Find where the given text appears and provide that cell's center as [x, y] coordinate. 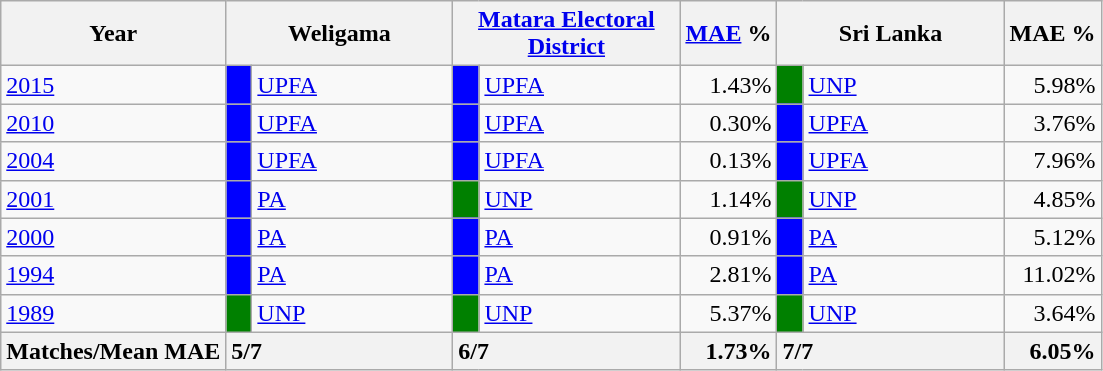
1989 [114, 313]
Weligama [340, 34]
6.05% [1052, 351]
1.43% [728, 85]
2.81% [728, 275]
0.30% [728, 123]
7/7 [890, 351]
3.76% [1052, 123]
1.73% [728, 351]
2010 [114, 123]
Sri Lanka [890, 34]
2015 [114, 85]
0.13% [728, 161]
Matara Electoral District [566, 34]
5.98% [1052, 85]
Matches/Mean MAE [114, 351]
11.02% [1052, 275]
5.12% [1052, 237]
4.85% [1052, 199]
2004 [114, 161]
2001 [114, 199]
1.14% [728, 199]
2000 [114, 237]
7.96% [1052, 161]
5.37% [728, 313]
Year [114, 34]
0.91% [728, 237]
6/7 [566, 351]
3.64% [1052, 313]
5/7 [340, 351]
1994 [114, 275]
